Provide the (x, y) coordinate of the cell's center where the given text is located.  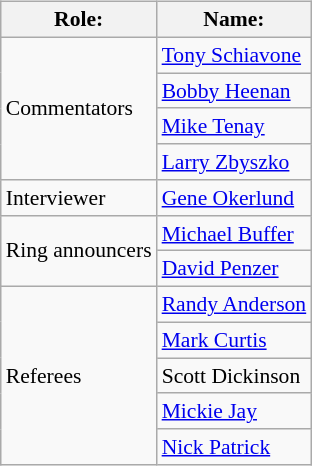
Ring announcers (79, 250)
Commentators (79, 108)
Mark Curtis (234, 340)
Scott Dickinson (234, 376)
Mike Tenay (234, 126)
Role: (79, 20)
Mickie Jay (234, 411)
Name: (234, 20)
Michael Buffer (234, 233)
Randy Anderson (234, 305)
Gene Okerlund (234, 198)
David Penzer (234, 269)
Interviewer (79, 198)
Larry Zbyszko (234, 162)
Referees (79, 376)
Bobby Heenan (234, 91)
Tony Schiavone (234, 55)
Nick Patrick (234, 447)
